Identify which cell holds the provided text, then report its (X, Y) central coordinate. 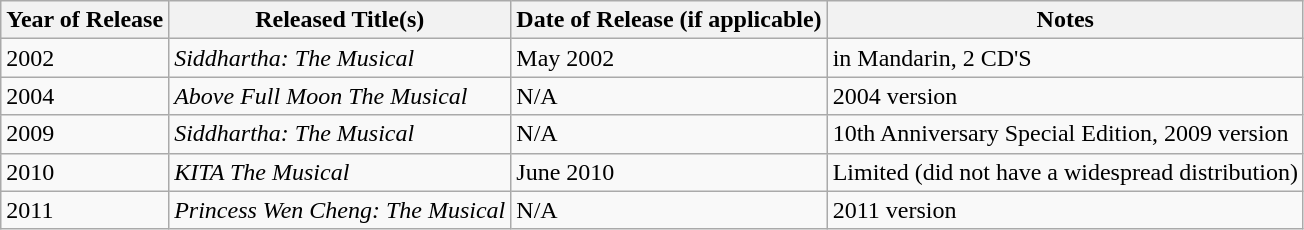
Notes (1065, 20)
Above Full Moon The Musical (340, 96)
June 2010 (669, 172)
2002 (85, 58)
2010 (85, 172)
2011 (85, 210)
2004 (85, 96)
KITA The Musical (340, 172)
Princess Wen Cheng: The Musical (340, 210)
Year of Release (85, 20)
10th Anniversary Special Edition, 2009 version (1065, 134)
2004 version (1065, 96)
2009 (85, 134)
Date of Release (if applicable) (669, 20)
Released Title(s) (340, 20)
in Mandarin, 2 CD'S (1065, 58)
May 2002 (669, 58)
2011 version (1065, 210)
Limited (did not have a widespread distribution) (1065, 172)
